Provide the [x, y] coordinate of the cell's center where the given text is located.  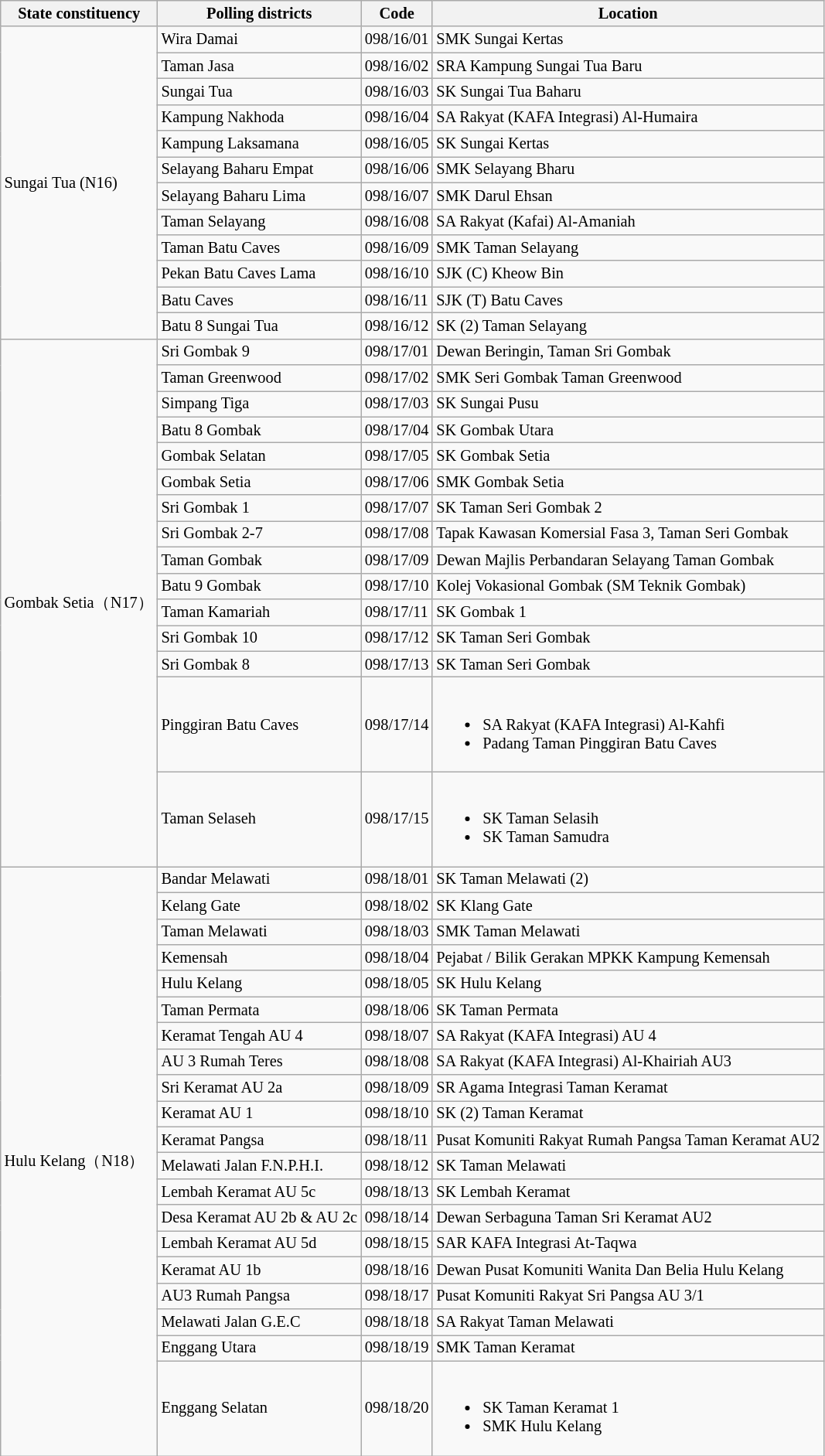
Tapak Kawasan Komersial Fasa 3, Taman Seri Gombak [628, 534]
Taman Selaseh [260, 819]
SA Rakyat (KAFA Integrasi) Al-KahfiPadang Taman Pinggiran Batu Caves [628, 724]
098/18/06 [397, 1010]
Pekan Batu Caves Lama [260, 274]
Enggang Utara [260, 1348]
Taman Greenwood [260, 378]
098/17/14 [397, 724]
Pinggiran Batu Caves [260, 724]
Wira Damai [260, 39]
Keramat AU 1b [260, 1270]
Batu Caves [260, 300]
Taman Gombak [260, 560]
Sri Gombak 2-7 [260, 534]
098/18/12 [397, 1165]
SA Rakyat (Kafai) Al-Amaniah [628, 222]
098/18/18 [397, 1321]
SK Taman Melawati (2) [628, 879]
SA Rakyat Taman Melawati [628, 1321]
SK Sungai Kertas [628, 144]
098/18/03 [397, 932]
Code [397, 13]
SK Klang Gate [628, 905]
098/16/02 [397, 66]
Batu 8 Sungai Tua [260, 326]
098/18/08 [397, 1062]
Hulu Kelang（N18） [79, 1161]
SMK Selayang Bharu [628, 169]
SK Taman SelasihSK Taman Samudra [628, 819]
098/16/12 [397, 326]
Hulu Kelang [260, 984]
098/16/03 [397, 91]
Lembah Keramat AU 5d [260, 1243]
098/16/01 [397, 39]
SRA Kampung Sungai Tua Baru [628, 66]
098/18/15 [397, 1243]
SK Hulu Kelang [628, 984]
098/18/16 [397, 1270]
Melawati Jalan F.N.P.H.I. [260, 1165]
Gombak Setia（N17） [79, 602]
Kemensah [260, 957]
Taman Selayang [260, 222]
098/17/04 [397, 430]
098/18/10 [397, 1113]
SA Rakyat (KAFA Integrasi) AU 4 [628, 1035]
SK Taman Keramat 1SMK Hulu Kelang [628, 1408]
Kampung Nakhoda [260, 118]
State constituency [79, 13]
098/17/01 [397, 352]
SMK Taman Melawati [628, 932]
SJK (C) Kheow Bin [628, 274]
SMK Sungai Kertas [628, 39]
SMK Gombak Setia [628, 482]
SK Lembah Keramat [628, 1192]
Pusat Komuniti Rakyat Rumah Pangsa Taman Keramat AU2 [628, 1140]
Pusat Komuniti Rakyat Sri Pangsa AU 3/1 [628, 1296]
098/18/01 [397, 879]
AU 3 Rumah Teres [260, 1062]
Keramat Tengah AU 4 [260, 1035]
098/17/03 [397, 404]
Taman Jasa [260, 66]
098/17/07 [397, 508]
Dewan Beringin, Taman Sri Gombak [628, 352]
SA Rakyat (KAFA Integrasi) Al-Khairiah AU3 [628, 1062]
Dewan Majlis Perbandaran Selayang Taman Gombak [628, 560]
098/16/06 [397, 169]
AU3 Rumah Pangsa [260, 1296]
098/18/20 [397, 1408]
SAR KAFA Integrasi At-Taqwa [628, 1243]
SK Gombak 1 [628, 612]
098/16/07 [397, 196]
Batu 8 Gombak [260, 430]
Taman Melawati [260, 932]
Location [628, 13]
098/16/10 [397, 274]
098/18/14 [397, 1218]
SK Gombak Setia [628, 455]
Kampung Laksamana [260, 144]
SK Taman Melawati [628, 1165]
SK Taman Permata [628, 1010]
Melawati Jalan G.E.C [260, 1321]
Kelang Gate [260, 905]
098/18/07 [397, 1035]
Selayang Baharu Empat [260, 169]
Sri Gombak 10 [260, 638]
Bandar Melawati [260, 879]
098/17/13 [397, 664]
Sri Keramat AU 2a [260, 1088]
Pejabat / Bilik Gerakan MPKK Kampung Kemensah [628, 957]
SA Rakyat (KAFA Integrasi) Al-Humaira [628, 118]
Kolej Vokasional Gombak (SM Teknik Gombak) [628, 586]
098/16/11 [397, 300]
098/18/04 [397, 957]
SMK Darul Ehsan [628, 196]
Sri Gombak 8 [260, 664]
SMK Taman Selayang [628, 247]
SJK (T) Batu Caves [628, 300]
Selayang Baharu Lima [260, 196]
SK Sungai Pusu [628, 404]
098/17/02 [397, 378]
Taman Permata [260, 1010]
SR Agama Integrasi Taman Keramat [628, 1088]
SMK Taman Keramat [628, 1348]
Dewan Serbaguna Taman Sri Keramat AU2 [628, 1218]
098/17/06 [397, 482]
Taman Batu Caves [260, 247]
098/18/17 [397, 1296]
098/18/09 [397, 1088]
Sungai Tua (N16) [79, 182]
Taman Kamariah [260, 612]
Sri Gombak 1 [260, 508]
098/17/05 [397, 455]
Keramat AU 1 [260, 1113]
Sungai Tua [260, 91]
Polling districts [260, 13]
SK (2) Taman Selayang [628, 326]
SMK Seri Gombak Taman Greenwood [628, 378]
098/18/11 [397, 1140]
098/16/05 [397, 144]
Keramat Pangsa [260, 1140]
Batu 9 Gombak [260, 586]
098/17/11 [397, 612]
Enggang Selatan [260, 1408]
Gombak Selatan [260, 455]
098/17/10 [397, 586]
098/16/08 [397, 222]
Dewan Pusat Komuniti Wanita Dan Belia Hulu Kelang [628, 1270]
098/16/09 [397, 247]
SK Sungai Tua Baharu [628, 91]
098/16/04 [397, 118]
098/18/05 [397, 984]
SK Gombak Utara [628, 430]
SK (2) Taman Keramat [628, 1113]
Sri Gombak 9 [260, 352]
098/17/09 [397, 560]
098/17/12 [397, 638]
Gombak Setia [260, 482]
098/18/02 [397, 905]
Desa Keramat AU 2b & AU 2c [260, 1218]
098/18/19 [397, 1348]
Lembah Keramat AU 5c [260, 1192]
098/17/15 [397, 819]
SK Taman Seri Gombak 2 [628, 508]
098/17/08 [397, 534]
Simpang Tiga [260, 404]
098/18/13 [397, 1192]
